Pinpoint the cell where the given text exists, returning its [X, Y] midpoint coordinate. 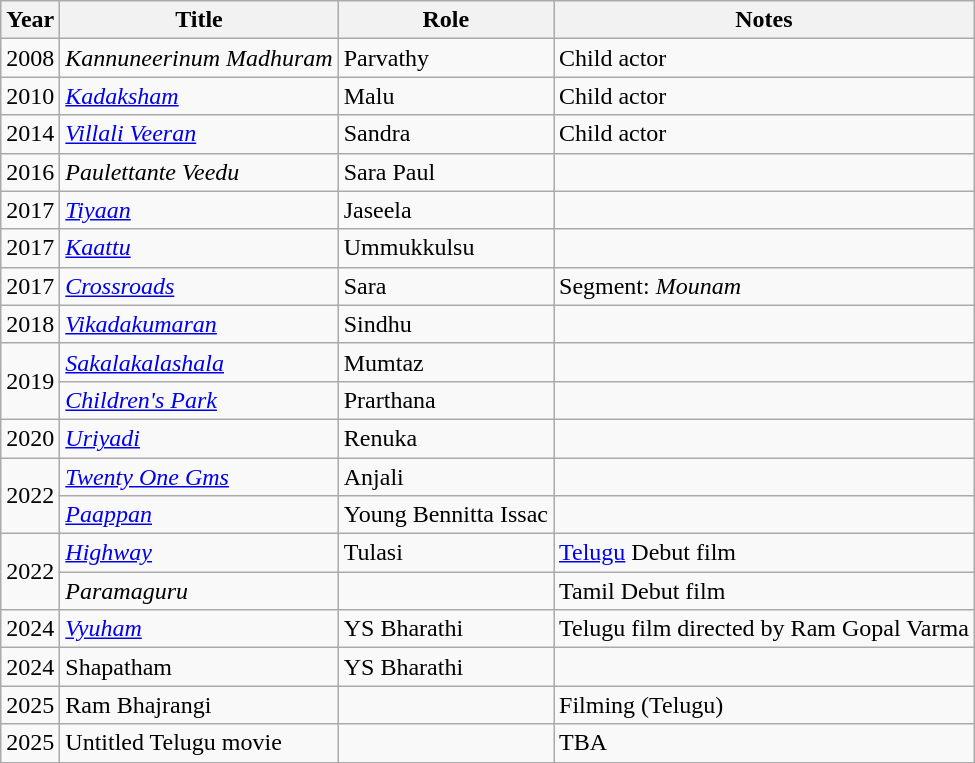
Sindhu [446, 324]
Year [30, 20]
Ram Bhajrangi [199, 705]
Anjali [446, 477]
Untitled Telugu movie [199, 743]
Sara [446, 286]
Highway [199, 553]
Mumtaz [446, 362]
Ummukkulsu [446, 248]
Children's Park [199, 400]
Sakalakalashala [199, 362]
Segment: Mounam [764, 286]
Prarthana [446, 400]
Notes [764, 20]
2008 [30, 58]
Sara Paul [446, 172]
2018 [30, 324]
2014 [30, 134]
Paramaguru [199, 591]
2016 [30, 172]
Paappan [199, 515]
Telugu film directed by Ram Gopal Varma [764, 629]
Crossroads [199, 286]
Shapatham [199, 667]
Sandra [446, 134]
TBA [764, 743]
2010 [30, 96]
Vyuham [199, 629]
Malu [446, 96]
Filming (Telugu) [764, 705]
Vikadakumaran [199, 324]
Jaseela [446, 210]
Kadaksham [199, 96]
Twenty One Gms [199, 477]
Paulettante Veedu [199, 172]
Role [446, 20]
Parvathy [446, 58]
Young Bennitta Issac [446, 515]
Telugu Debut film [764, 553]
Tulasi [446, 553]
Uriyadi [199, 438]
Kannuneerinum Madhuram [199, 58]
Kaattu [199, 248]
2019 [30, 381]
Villali Veeran [199, 134]
2020 [30, 438]
Tiyaan [199, 210]
Renuka [446, 438]
Tamil Debut film [764, 591]
Title [199, 20]
